Find where the given text appears and provide that cell's center as [X, Y] coordinate. 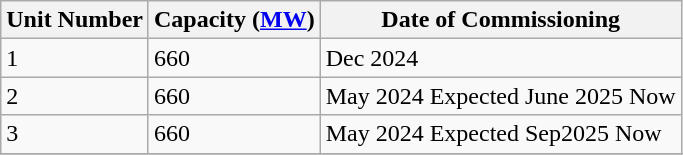
3 [75, 134]
Capacity (MW) [234, 20]
May 2024 Expected June 2025 Now [500, 96]
Unit Number [75, 20]
Date of Commissioning [500, 20]
1 [75, 58]
May 2024 Expected Sep2025 Now [500, 134]
2 [75, 96]
Dec 2024 [500, 58]
